Determine the (X, Y) coordinate at the center of the cell enclosing the given text.  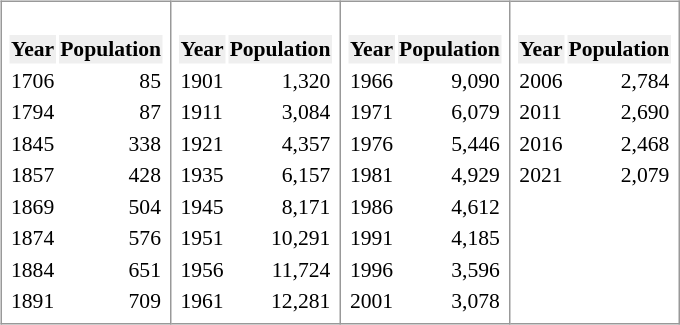
1991 (371, 238)
504 (111, 206)
1971 (371, 112)
2,079 (619, 175)
4,612 (450, 206)
1857 (33, 175)
1981 (371, 175)
4,357 (280, 144)
1935 (202, 175)
1884 (33, 270)
1794 (33, 112)
6,157 (280, 175)
8,171 (280, 206)
1874 (33, 238)
5,446 (450, 144)
1901 (202, 80)
2,690 (619, 112)
1845 (33, 144)
2001 (371, 301)
2011 (541, 112)
Year Population 2006 2,784 2011 2,690 2016 2,468 2021 2,079 (594, 162)
1976 (371, 144)
1706 (33, 80)
Year Population 1901 1,320 1911 3,084 1921 4,357 1935 6,157 1945 8,171 1951 10,291 1956 11,724 1961 12,281 (256, 162)
2006 (541, 80)
338 (111, 144)
1951 (202, 238)
1911 (202, 112)
85 (111, 80)
9,090 (450, 80)
1,320 (280, 80)
2016 (541, 144)
1986 (371, 206)
87 (111, 112)
3,078 (450, 301)
576 (111, 238)
11,724 (280, 270)
1996 (371, 270)
428 (111, 175)
10,291 (280, 238)
2,784 (619, 80)
6,079 (450, 112)
1869 (33, 206)
1921 (202, 144)
3,084 (280, 112)
2,468 (619, 144)
1891 (33, 301)
651 (111, 270)
2021 (541, 175)
1966 (371, 80)
12,281 (280, 301)
3,596 (450, 270)
4,929 (450, 175)
4,185 (450, 238)
709 (111, 301)
1945 (202, 206)
Year Population 1706 85 1794 87 1845 338 1857 428 1869 504 1874 576 1884 651 1891 709 (86, 162)
1956 (202, 270)
1961 (202, 301)
Year Population 1966 9,090 1971 6,079 1976 5,446 1981 4,929 1986 4,612 1991 4,185 1996 3,596 2001 3,078 (424, 162)
